From the cell containing the given text, extract its center point as (X, Y) coordinate. 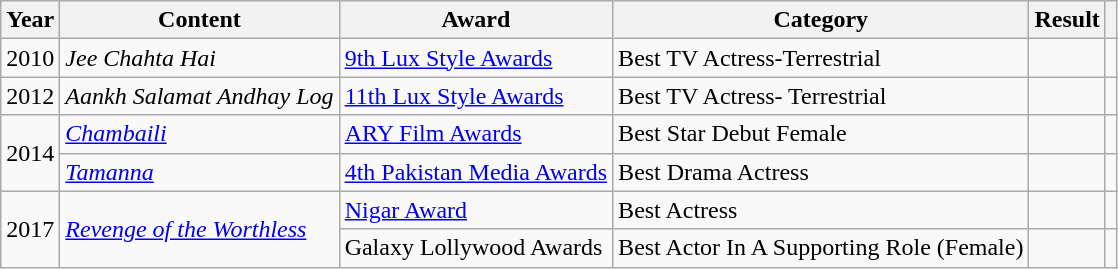
Best Actress (821, 210)
9th Lux Style Awards (476, 58)
Content (200, 20)
Best TV Actress- Terrestrial (821, 96)
Aankh Salamat Andhay Log (200, 96)
2017 (30, 229)
2010 (30, 58)
4th Pakistan Media Awards (476, 172)
Best TV Actress-Terrestrial (821, 58)
Chambaili (200, 134)
Category (821, 20)
Tamanna (200, 172)
ARY Film Awards (476, 134)
Galaxy Lollywood Awards (476, 248)
Award (476, 20)
Nigar Award (476, 210)
11th Lux Style Awards (476, 96)
Best Drama Actress (821, 172)
2014 (30, 153)
Result (1067, 20)
Best Star Debut Female (821, 134)
2012 (30, 96)
Jee Chahta Hai (200, 58)
Revenge of the Worthless (200, 229)
Best Actor In A Supporting Role (Female) (821, 248)
Year (30, 20)
